Find where the given text appears and provide that cell's center as (X, Y) coordinate. 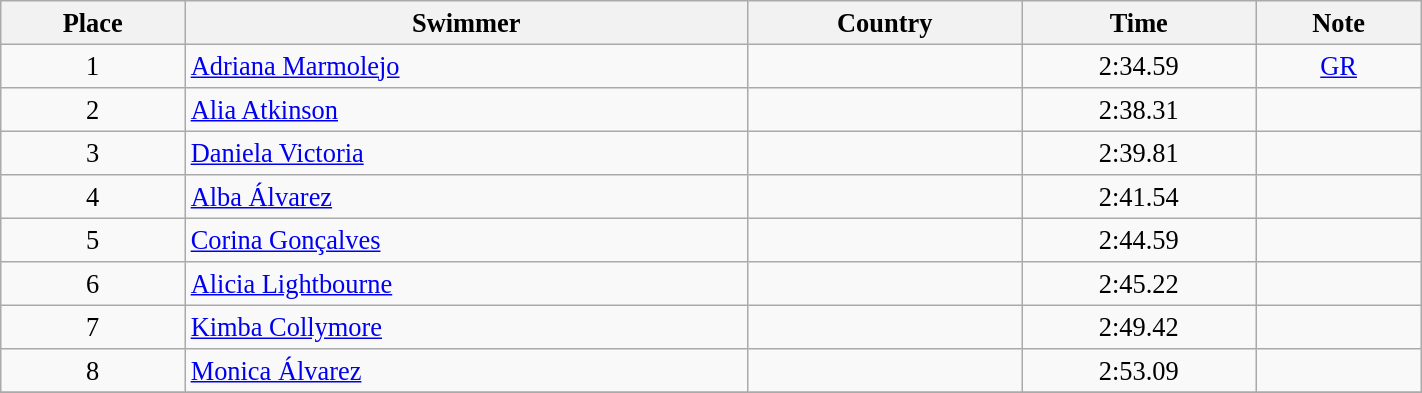
Monica Álvarez (466, 371)
Alicia Lightbourne (466, 284)
Time (1139, 22)
Swimmer (466, 22)
GR (1338, 66)
2:44.59 (1139, 240)
6 (93, 284)
4 (93, 197)
1 (93, 66)
Alba Álvarez (466, 197)
8 (93, 371)
2:34.59 (1139, 66)
Daniela Victoria (466, 153)
2:53.09 (1139, 371)
2:38.31 (1139, 109)
Place (93, 22)
2:49.42 (1139, 327)
2:45.22 (1139, 284)
Adriana Marmolejo (466, 66)
Note (1338, 22)
Country (885, 22)
5 (93, 240)
Corina Gonçalves (466, 240)
2:39.81 (1139, 153)
2 (93, 109)
3 (93, 153)
Alia Atkinson (466, 109)
7 (93, 327)
2:41.54 (1139, 197)
Kimba Collymore (466, 327)
